Determine the [x, y] coordinate at the center of the cell enclosing the given text.  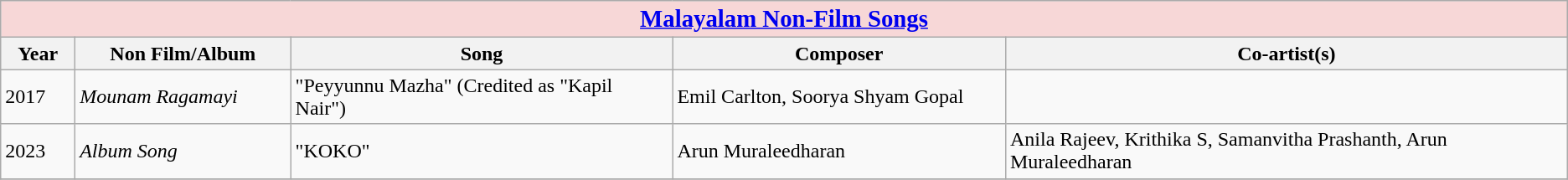
Composer [839, 54]
Album Song [183, 151]
Arun Muraleedharan [839, 151]
Mounam Ragamayi [183, 97]
Non Film/Album [183, 54]
Co-artist(s) [1287, 54]
Year [39, 54]
"KOKO" [482, 151]
"Peyyunnu Mazha" (Credited as "Kapil Nair") [482, 97]
Emil Carlton, Soorya Shyam Gopal [839, 97]
2023 [39, 151]
2017 [39, 97]
Song [482, 54]
Anila Rajeev, Krithika S, Samanvitha Prashanth, Arun Muraleedharan [1287, 151]
Malayalam Non-Film Songs [784, 19]
